Find where the given text appears and provide that cell's center as [X, Y] coordinate. 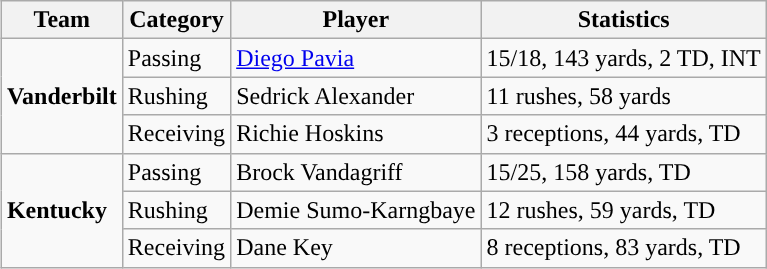
Player [356, 20]
3 receptions, 44 yards, TD [624, 134]
8 receptions, 83 yards, TD [624, 248]
Richie Hoskins [356, 134]
12 rushes, 59 yards, TD [624, 210]
11 rushes, 58 yards [624, 96]
Kentucky [62, 210]
Diego Pavia [356, 58]
Vanderbilt [62, 96]
15/25, 158 yards, TD [624, 172]
15/18, 143 yards, 2 TD, INT [624, 58]
Category [176, 20]
Team [62, 20]
Demie Sumo-Karngbaye [356, 210]
Brock Vandagriff [356, 172]
Statistics [624, 20]
Sedrick Alexander [356, 96]
Dane Key [356, 248]
